Locate the cell with the specified text and output its [x, y] center coordinate. 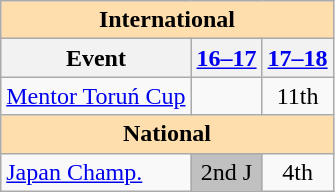
11th [298, 96]
International [167, 20]
17–18 [298, 58]
Japan Champ. [96, 172]
4th [298, 172]
2nd J [226, 172]
Mentor Toruń Cup [96, 96]
National [167, 134]
16–17 [226, 58]
Event [96, 58]
